Determine the [x, y] coordinate at the center of the cell enclosing the given text.  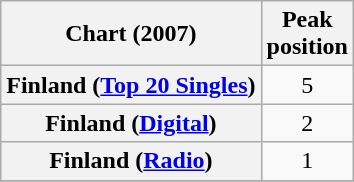
Finland (Top 20 Singles) [131, 85]
Finland (Radio) [131, 161]
Peakposition [307, 34]
Finland (Digital) [131, 123]
1 [307, 161]
2 [307, 123]
Chart (2007) [131, 34]
5 [307, 85]
